Provide the (x, y) coordinate of the cell's center where the given text is located.  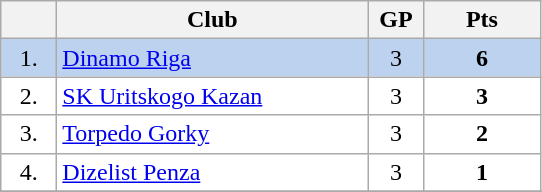
Torpedo Gorky (212, 134)
1. (29, 58)
2. (29, 96)
6 (482, 58)
Dizelist Penza (212, 172)
2 (482, 134)
Pts (482, 20)
1 (482, 172)
Club (212, 20)
3. (29, 134)
SK Uritskogo Kazan (212, 96)
GP (396, 20)
Dinamo Riga (212, 58)
4. (29, 172)
